Capture the cell that displays the provided text and extract its (x, y) central coordinate. 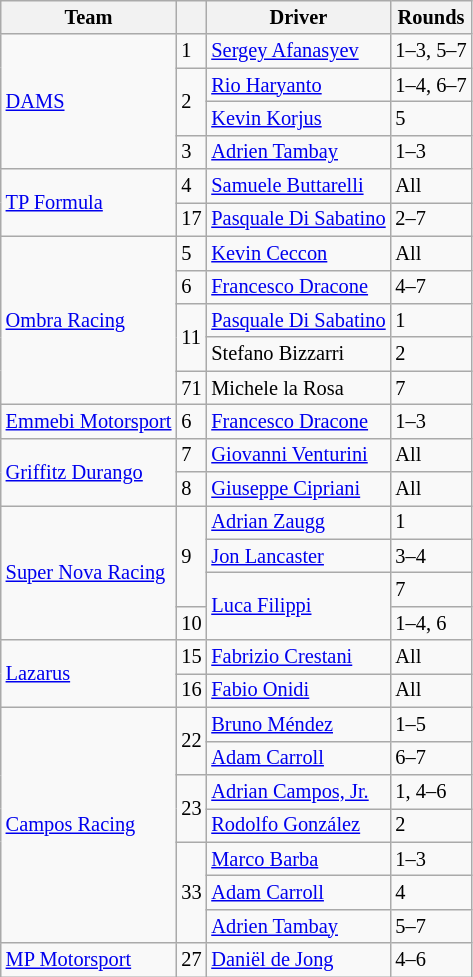
Giuseppe Cipriani (298, 489)
DAMS (89, 102)
Emmebi Motorsport (89, 421)
Bruno Méndez (298, 724)
Griffitz Durango (89, 472)
2–7 (432, 219)
22 (191, 740)
5–7 (432, 926)
Campos Racing (89, 825)
Adrian Campos, Jr. (298, 791)
9 (191, 556)
10 (191, 623)
Rodolfo González (298, 825)
Marco Barba (298, 859)
16 (191, 690)
Kevin Ceccon (298, 253)
TP Formula (89, 202)
Samuele Buttarelli (298, 186)
17 (191, 219)
Luca Filippi (298, 606)
Rio Haryanto (298, 85)
Super Nova Racing (89, 572)
Giovanni Venturini (298, 455)
Jon Lancaster (298, 556)
27 (191, 960)
1, 4–6 (432, 791)
Daniël de Jong (298, 960)
Team (89, 17)
71 (191, 388)
Stefano Bizzarri (298, 354)
23 (191, 808)
Sergey Afanasyev (298, 51)
4–7 (432, 287)
Kevin Korjus (298, 118)
Adrian Zaugg (298, 522)
3–4 (432, 556)
Fabrizio Crestani (298, 657)
Rounds (432, 17)
15 (191, 657)
11 (191, 336)
Ombra Racing (89, 320)
8 (191, 489)
1–4, 6–7 (432, 85)
33 (191, 892)
1–3, 5–7 (432, 51)
4–6 (432, 960)
Fabio Onidi (298, 690)
1–4, 6 (432, 623)
Driver (298, 17)
1–5 (432, 724)
MP Motorsport (89, 960)
Lazarus (89, 674)
3 (191, 152)
6–7 (432, 758)
Michele la Rosa (298, 388)
